Locate the cell with the specified text and output its (x, y) center coordinate. 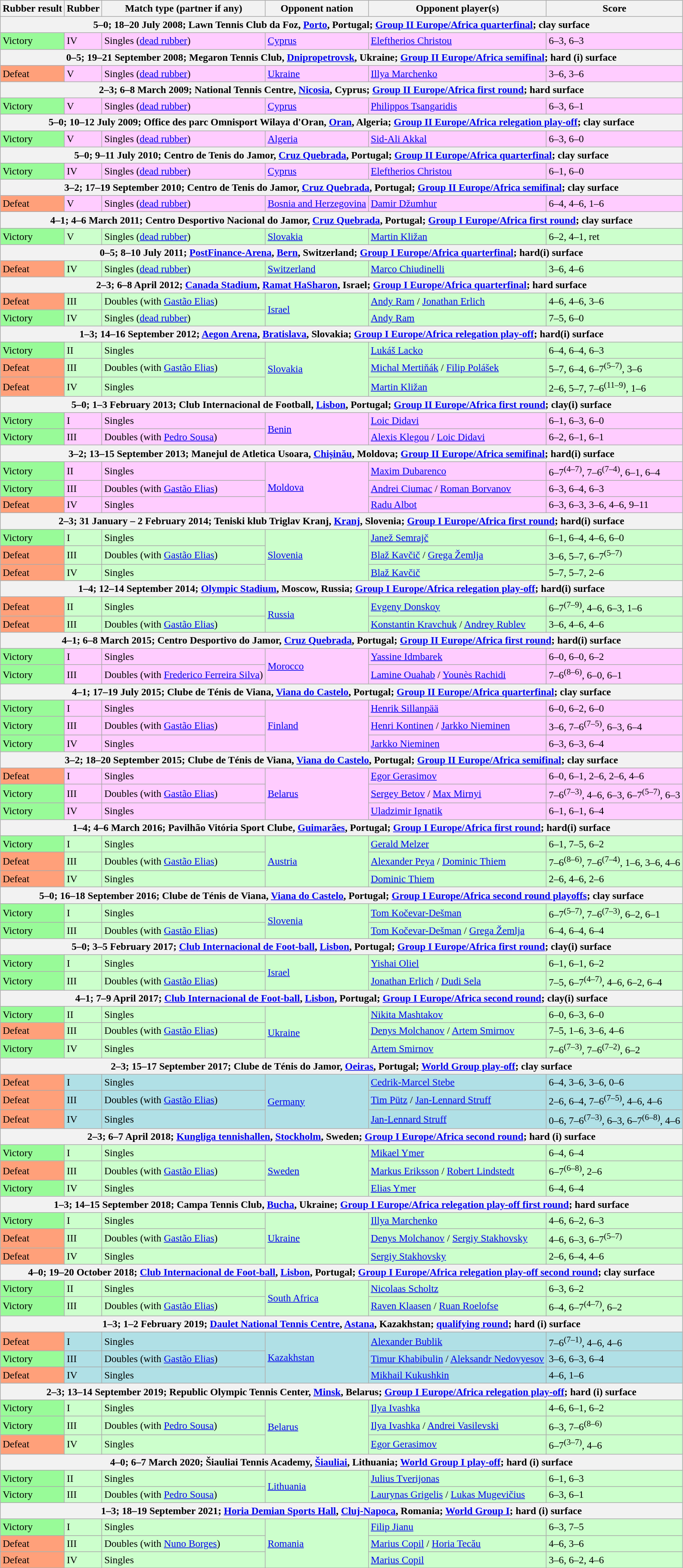
4–6, 4–6, 3–6 (615, 301)
Ilya Ivashka (457, 1408)
Alexander Peya / Dominic Thiem (457, 861)
6–0, 6–0, 6–2 (615, 656)
6–1, 6–4, 4–6, 6–0 (615, 537)
3–2; 17–19 September 2010; Centro de Tenis do Jamor, Cruz Quebrada, Portugal; Group II Europe/Africa semifinal; clay surface (341, 187)
Doubles (with Frederico Ferreira Silva) (183, 674)
7–6(8–6), 7–6(7–4), 1–6, 3–6, 4–6 (615, 861)
2–3; 13–14 September 2019; Republic Olympic Tennis Center, Minsk, Belarus; Group I Europe/Africa relegation play-off; hard (i) surface (341, 1391)
Timur Khabibulin / Aleksandr Nedovyesov (457, 1359)
Yassine Idmbarek (457, 656)
6–1, 6–1, 6–4 (615, 811)
Sergey Betov / Max Mirnyi (457, 793)
1–4; 12–14 September 2014; Olympic Stadium, Moscow, Russia; Group I Europe/Africa relegation play-off; hard(i) surface (341, 589)
Romania (317, 1543)
6–2, 6–1, 6–1 (615, 437)
Opponent nation (317, 8)
Moldova (317, 487)
Evgeny Donskoy (457, 606)
6–4, 6–4, 6–3 (615, 350)
7–5, 6–7(4–7), 4–6, 6–2, 6–4 (615, 980)
Tim Pütz / Jan-Lennard Struff (457, 1100)
6–7(6–8), 2–6 (615, 1170)
4–6, 6–1, 6–2 (615, 1408)
Nikita Mashtakov (457, 1014)
Andrei Ciumac / Roman Borvanov (457, 488)
Sid-Ali Akkal (457, 139)
3–6, 5–7, 6–7(5–7) (615, 555)
Damir Džumhur (457, 204)
6–4, 6–4, 6–4 (615, 930)
5–0; 1–3 February 2013; Club Internacional de Football, Lisbon, Portugal; Group II Europe/Africa first round; clay(i) surface (341, 404)
1–3; 14–15 September 2018; Campa Tennis Club, Bucha, Ukraine; Group I Europe/Africa relegation play-off first round; hard surface (341, 1204)
2–6, 6–4, 7–6(7–5), 4–6, 4–6 (615, 1100)
Algeria (317, 139)
7–6(7–3), 4–6, 6–3, 6–7(5–7), 6–3 (615, 793)
Maxim Dubarenco (457, 471)
6–1, 6–0 (615, 171)
4–6, 6–3, 6–7(5–7) (615, 1238)
6–1, 7–5, 6–2 (615, 843)
6–3, 6–0 (615, 139)
3–6, 6–3, 6–4 (615, 1359)
7–5, 1–6, 3–6, 4–6 (615, 1031)
6–0, 6–2, 6–0 (615, 708)
Switzerland (317, 269)
Andy Ram (457, 317)
Score (615, 8)
6–4, 4–6, 1–6 (615, 204)
Tom Kočevar-Dešman (457, 913)
Blaž Kavčič (457, 572)
4–1; 17–19 July 2015; Clube de Ténis de Viana, Viana do Castelo, Portugal; Group II Europe/Africa quarterfinal; clay surface (341, 692)
6–1, 6–3 (615, 1478)
5–7, 5–7, 2–6 (615, 572)
6–3, 6–4, 6–3 (615, 488)
Blaž Kavčič / Grega Žemlja (457, 555)
Denys Molchanov / Artem Smirnov (457, 1031)
Loic Didavi (457, 420)
Dominic Thiem (457, 879)
7–6(7–1), 4–6, 4–6 (615, 1341)
Filip Jianu (457, 1527)
2–6, 4–6, 2–6 (615, 879)
Alexis Klegou / Loic Didavi (457, 437)
3–6, 4–6 (615, 269)
7–5, 6–0 (615, 317)
0–5; 8–10 July 2011; PostFinance-Arena, Bern, Switzerland; Group I Europe/Africa quarterfinal; hard(i) surface (341, 252)
6–3, 7–6(8–6) (615, 1425)
Denys Molchanov / Sergiy Stakhovsky (457, 1238)
2–3; 6–8 April 2012; Canada Stadium, Ramat HaSharon, Israel; Group I Europe/Africa quarterfinal; hard surface (341, 285)
7–6(7–3), 7–6(7–2), 6–2 (615, 1048)
4–0; 19–20 October 2018; Club Internacional de Foot-ball, Lisbon, Portugal; Group I Europe/Africa relegation play-off second round; clay surface (341, 1272)
5–0; 9–11 July 2010; Centro de Tenis do Jamor, Cruz Quebrada, Portugal; Group II Europe/Africa quarterfinal; clay surface (341, 155)
6–2, 4–1, ret (615, 236)
5–0; 16–18 September 2016; Clube de Ténis de Viana, Viana do Castelo, Portugal; Group I Europe/Africa second round playoffs; clay surface (341, 895)
3–6, 6–2, 4–6 (615, 1559)
Jarkko Nieminen (457, 743)
Henrik Sillanpää (457, 708)
Lamine Ouahab / Younès Rachidi (457, 674)
3–6, 4–6, 4–6 (615, 624)
1–3; 14–16 September 2012; Aegon Arena, Bratislava, Slovakia; Group I Europe/Africa relegation play-off; hard(i) surface (341, 334)
Finland (317, 726)
Andy Ram / Jonathan Erlich (457, 301)
Rubber (84, 8)
6–7(5–7), 7–6(7–3), 6–2, 6–1 (615, 913)
Radu Albot (457, 504)
3–6, 7–6(7–5), 6–3, 6–4 (615, 725)
Rubber result (33, 8)
6–4, 3–6, 3–6, 0–6 (615, 1082)
7–6(8–6), 6–0, 6–1 (615, 674)
6–4, 6–7(4–7), 6–2 (615, 1306)
Uladzimir Ignatik (457, 811)
Ilya Ivashka / Andrei Vasilevski (457, 1425)
4–1; 4–6 March 2011; Centro Desportivo Nacional do Jamor, Cruz Quebrada, Portugal; Group I Europe/Africa first round; clay surface (341, 220)
5–0; 10–12 July 2009; Office des parc Omnisport Wilaya d'Oran, Oran, Algeria; Group II Europe/Africa relegation play-off; clay surface (341, 122)
5–7, 6–4, 6–7(5–7), 3–6 (615, 367)
Michal Mertiňák / Filip Polášek (457, 367)
3–6, 3–6 (615, 73)
2–3; 31 January – 2 February 2014; Teniski klub Triglav Kranj, Kranj, Slovenia; Group I Europe/Africa first round; hard(i) surface (341, 521)
4–1; 7–9 April 2017; Club Internacional de Foot-ball, Lisbon, Portugal; Group I Europe/Africa second round; clay(i) surface (341, 998)
4–6, 3–6 (615, 1543)
6–0, 6–1, 2–6, 2–6, 4–6 (615, 776)
Laurynas Grigelis / Lukas Mugevičius (457, 1494)
6–1, 6–3, 6–0 (615, 420)
Russia (317, 614)
2–6, 6–4, 4–6 (615, 1256)
Julius Tverijonas (457, 1478)
Philippos Tsangaridis (457, 106)
Raven Klaasen / Ruan Roelofse (457, 1306)
South Africa (317, 1298)
Germany (317, 1101)
6–0, 6–3, 6–0 (615, 1014)
5–0; 18–20 July 2008; Lawn Tennis Club da Foz, Porto, Portugal; Group II Europe/Africa quarterfinal; clay surface (341, 25)
0–5; 19–21 September 2008; Megaron Tennis Club, Dnipropetrovsk, Ukraine; Group II Europe/Africa semifinal; hard (i) surface (341, 57)
Morocco (317, 666)
Nicolaas Scholtz (457, 1288)
Match type (partner if any) (183, 8)
4–6, 1–6 (615, 1375)
2–6, 5–7, 7–6(11–9), 1–6 (615, 386)
Marco Chiudinelli (457, 269)
2–3; 6–7 April 2018; Kungliga tennishallen, Stockholm, Sweden; Group I Europe/Africa second round; hard (i) surface (341, 1136)
Alexander Bublik (457, 1341)
6–3, 6–3 (615, 41)
6–3, 6–3, 3–6, 4–6, 9–11 (615, 504)
1–3; 18–19 September 2021; Horia Demian Sports Hall, Cluj-Napoca, Romania; World Group I; hard (i) surface (341, 1511)
2–3; 15–17 September 2017; Clube de Ténis do Jamor, Oeiras, Portugal; World Group play-off; clay surface (341, 1066)
Elias Ymer (457, 1188)
Cedrik-Marcel Stebe (457, 1082)
4–1; 6–8 March 2015; Centro Desportivo do Jamor, Cruz Quebrada, Portugal; Group II Europe/Africa first round; hard(i) surface (341, 640)
6–3, 6–3, 6–4 (615, 743)
Gerald Melzer (457, 843)
Lithuania (317, 1486)
Sweden (317, 1170)
1–3; 1–2 February 2019; Daulet National Tennis Centre, Astana, Kazakhstan; qualifying round; hard (i) surface (341, 1324)
Mikhail Kukushkin (457, 1375)
4–6, 6–2, 6–3 (615, 1220)
6–7(3–7), 4–6 (615, 1444)
Jan-Lennard Struff (457, 1119)
6–3, 7–5 (615, 1527)
Janež Semrajč (457, 537)
4–0; 6–7 March 2020; Šiauliai Tennis Academy, Šiauliai, Lithuania; World Group I play-off; hard (i) surface (341, 1462)
Artem Smirnov (457, 1048)
3–2; 18–20 September 2015; Clube de Ténis de Viana, Viana do Castelo, Portugal; Group II Europe/Africa semifinal; clay surface (341, 759)
Bosnia and Herzegovina (317, 204)
6–3, 6–2 (615, 1288)
2–3; 6–8 March 2009; National Tennis Centre, Nicosia, Cyprus; Group II Europe/Africa first round; hard surface (341, 90)
3–2; 13–15 September 2013; Manejul de Atletica Usoara, Chișinău, Moldova; Group II Europe/Africa semifinal; hard(i) surface (341, 453)
0–6, 7–6(7–3), 6–3, 6–7(6–8), 4–6 (615, 1119)
Tom Kočevar-Dešman / Grega Žemlja (457, 930)
Lukáš Lacko (457, 350)
6–7(4–7), 7–6(7–4), 6–1, 6–4 (615, 471)
6–7(7–9), 4–6, 6–3, 1–6 (615, 606)
Marius Copil (457, 1559)
6–1, 6–1, 6–2 (615, 963)
Doubles (with Nuno Borges) (183, 1543)
Mikael Ymer (457, 1153)
Opponent player(s) (457, 8)
Kazakhstan (317, 1357)
Benin (317, 429)
Henri Kontinen / Jarkko Nieminen (457, 725)
Sergiy Stakhovsky (457, 1256)
Marius Copil / Horia Tecău (457, 1543)
1–4; 4–6 March 2016; Pavilhão Vitória Sport Clube, Guimarães, Portugal; Group I Europe/Africa first round; hard(i) surface (341, 828)
Markus Eriksson / Robert Lindstedt (457, 1170)
5–0; 3–5 February 2017; Club Internacional de Foot-ball, Lisbon, Portugal; Group I Europe/Africa first round; clay(i) surface (341, 947)
Konstantin Kravchuk / Andrey Rublev (457, 624)
Yishai Oliel (457, 963)
Austria (317, 861)
Jonathan Erlich / Dudi Sela (457, 980)
